Return the (X, Y) coordinate for the center point of the cell that contains the specified text.  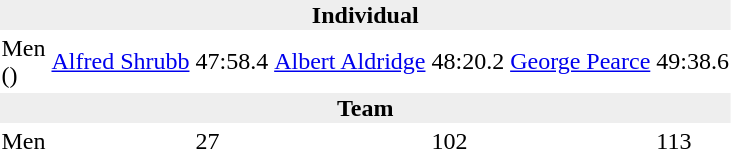
George Pearce (580, 62)
Team (365, 108)
Albert Aldridge (350, 62)
48:20.2 (468, 62)
49:38.6 (693, 62)
Individual (365, 15)
Men() (24, 62)
Alfred Shrubb (120, 62)
47:58.4 (232, 62)
